Scan for the cell matching the given text and deliver its (x, y) coordinate at center. 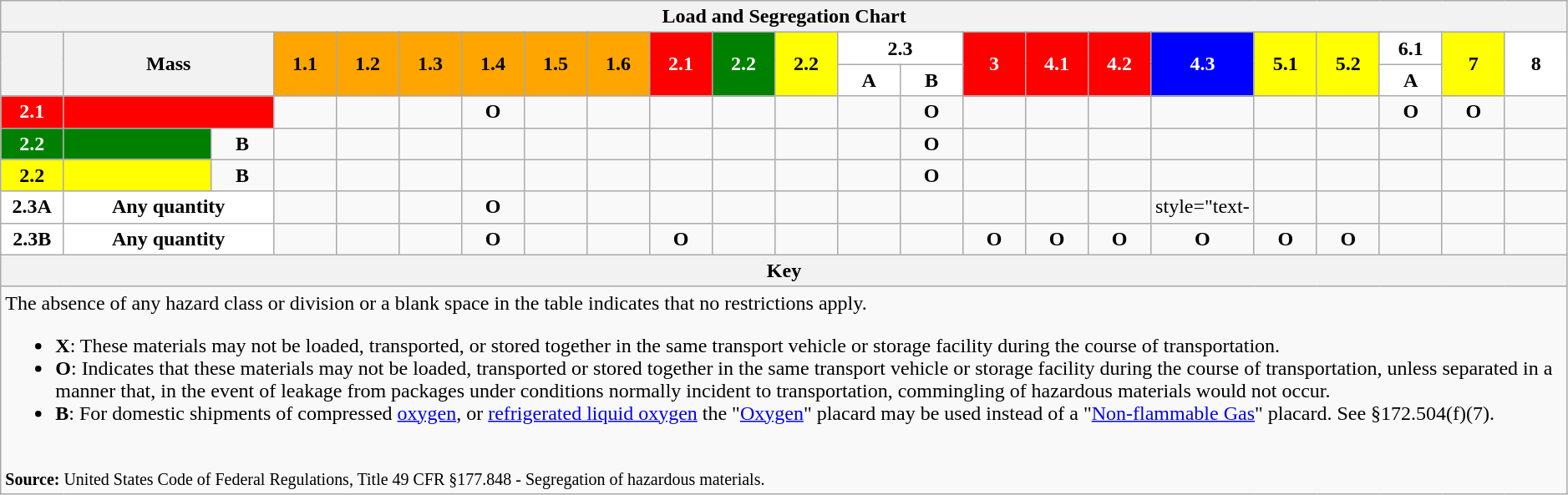
2.3 (901, 48)
4.2 (1119, 64)
5.1 (1285, 64)
Load and Segregation Chart (784, 17)
1.4 (493, 64)
4.1 (1058, 64)
1.2 (368, 64)
2.3A (32, 207)
Mass (169, 64)
1.1 (306, 64)
6.1 (1410, 48)
1.3 (431, 64)
8 (1535, 64)
2.3B (32, 239)
Key (784, 270)
7 (1474, 64)
4.3 (1203, 64)
3 (994, 64)
5.2 (1348, 64)
1.5 (556, 64)
style="text- (1203, 207)
1.6 (618, 64)
